For the text-containing cell, return its midpoint in [X, Y] coordinate format. 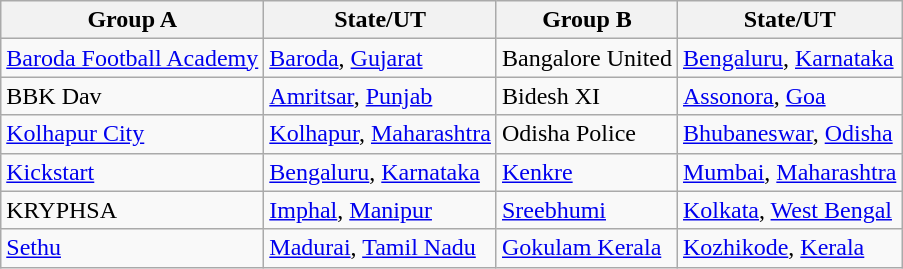
Kickstart [132, 172]
Amritsar, Punjab [380, 96]
BBK Dav [132, 96]
Sreebhumi [586, 210]
Imphal, Manipur [380, 210]
Group B [586, 20]
Bangalore United [586, 58]
Group A [132, 20]
Kolkata, West Bengal [789, 210]
Bhubaneswar, Odisha [789, 134]
Gokulam Kerala [586, 248]
Baroda Football Academy [132, 58]
Odisha Police [586, 134]
KRYPHSA [132, 210]
Sethu [132, 248]
Kenkre [586, 172]
Kolhapur, Maharashtra [380, 134]
Kolhapur City [132, 134]
Kozhikode, Kerala [789, 248]
Madurai, Tamil Nadu [380, 248]
Bidesh XI [586, 96]
Assonora, Goa [789, 96]
Mumbai, Maharashtra [789, 172]
Baroda, Gujarat [380, 58]
